Output the [X, Y] coordinate of the center of the cell containing the given text.  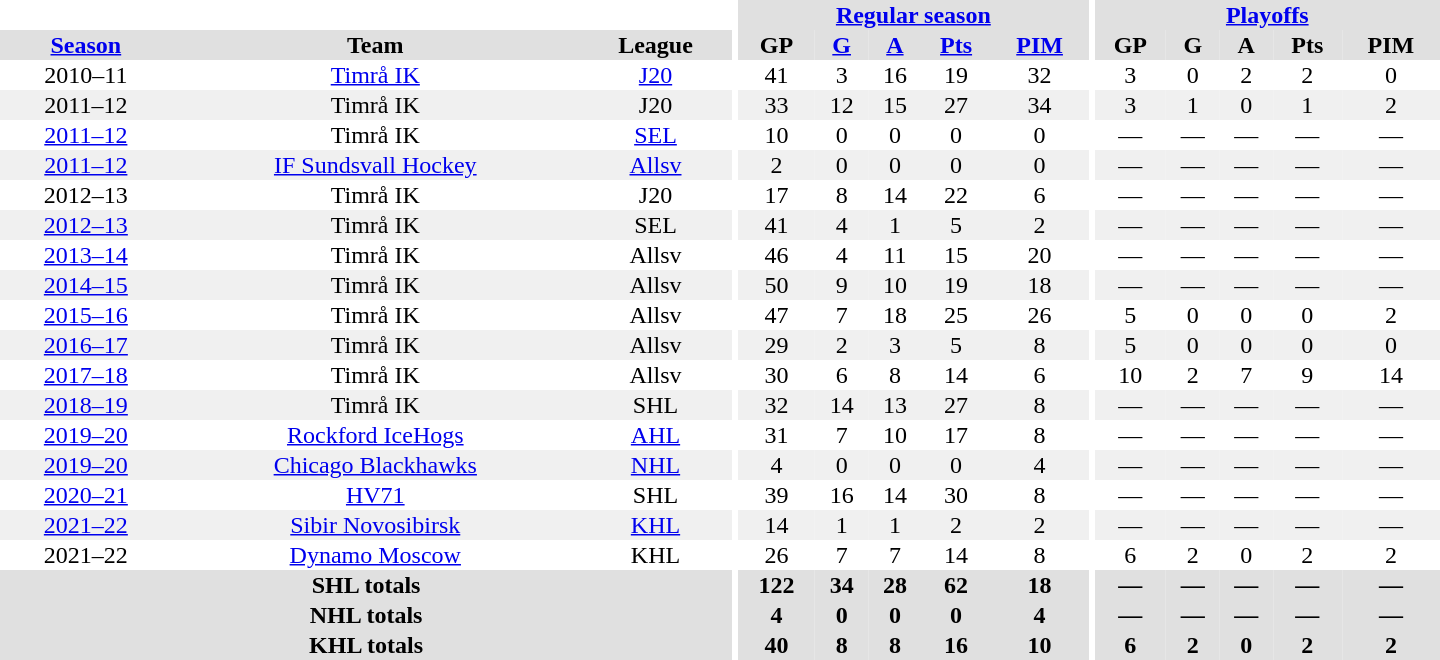
46 [776, 255]
2010–11 [86, 75]
Chicago Blackhawks [376, 465]
HV71 [376, 495]
Team [376, 45]
NHL [656, 465]
22 [956, 195]
29 [776, 345]
Rockford IceHogs [376, 435]
2016–17 [86, 345]
31 [776, 435]
2014–15 [86, 285]
KHL totals [366, 645]
AHL [656, 435]
25 [956, 315]
SHL totals [366, 585]
20 [1040, 255]
47 [776, 315]
League [656, 45]
2018–19 [86, 405]
13 [894, 405]
40 [776, 645]
NHL totals [366, 615]
122 [776, 585]
62 [956, 585]
2013–14 [86, 255]
Regular season [914, 15]
2015–16 [86, 315]
Playoffs [1268, 15]
Sibir Novosibirsk [376, 525]
11 [894, 255]
12 [842, 105]
50 [776, 285]
IF Sundsvall Hockey [376, 165]
2020–21 [86, 495]
Season [86, 45]
33 [776, 105]
2017–18 [86, 375]
Dynamo Moscow [376, 555]
39 [776, 495]
28 [894, 585]
